Identify which cell holds the provided text, then report its [X, Y] central coordinate. 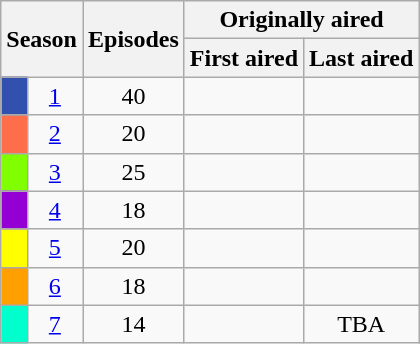
3 [54, 172]
Originally aired [302, 20]
14 [133, 324]
6 [54, 286]
4 [54, 210]
25 [133, 172]
Episodes [133, 39]
2 [54, 134]
Season [42, 39]
First aired [244, 58]
Last aired [362, 58]
5 [54, 248]
TBA [362, 324]
40 [133, 96]
7 [54, 324]
1 [54, 96]
